From the cell containing the given text, extract its center point as (X, Y) coordinate. 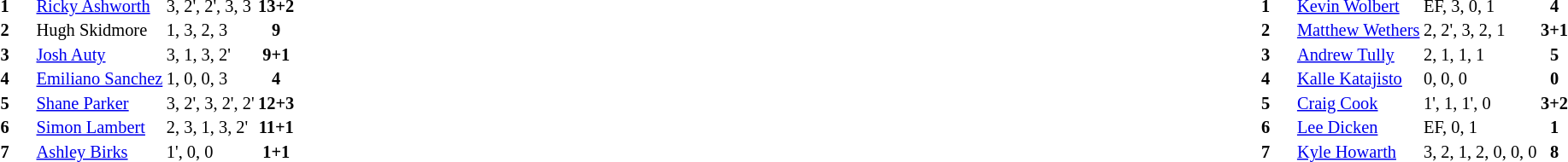
Josh Auty (99, 55)
EF, 0, 1 (1480, 128)
Lee Dicken (1359, 128)
Kalle Katajisto (1359, 80)
9+1 (277, 55)
9 (277, 31)
3 (1277, 55)
6 (1277, 128)
3, 1, 3, 2' (210, 55)
Shane Parker (99, 104)
11+1 (277, 128)
0, 0, 0 (1480, 80)
1, 0, 0, 3 (210, 80)
5 (1277, 104)
Andrew Tully (1359, 55)
3, 2', 3, 2', 2' (210, 104)
Matthew Wethers (1359, 31)
Craig Cook (1359, 104)
Emiliano Sanchez (99, 80)
Hugh Skidmore (99, 31)
2, 3, 1, 3, 2' (210, 128)
12+3 (277, 104)
1, 3, 2, 3 (210, 31)
Simon Lambert (99, 128)
2, 2', 3, 2, 1 (1480, 31)
2 (1277, 31)
1', 1, 1', 0 (1480, 104)
2, 1, 1, 1 (1480, 55)
